Extract the (x, y) coordinate from the center of the cell holding the provided text.  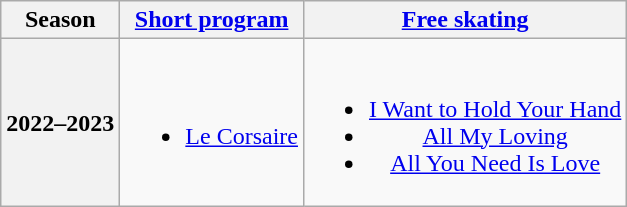
I Want to Hold Your HandAll My LovingAll You Need Is Love (464, 122)
Free skating (464, 20)
Season (60, 20)
Short program (212, 20)
2022–2023 (60, 122)
Le Corsaire (212, 122)
